Detect which cell encompasses the target text, then output its (X, Y) center coordinate. 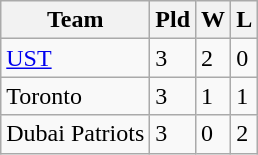
Dubai Patriots (76, 134)
L (244, 20)
Team (76, 20)
Toronto (76, 96)
UST (76, 58)
Pld (173, 20)
W (214, 20)
